Determine the [X, Y] coordinate at the center of the cell enclosing the given text.  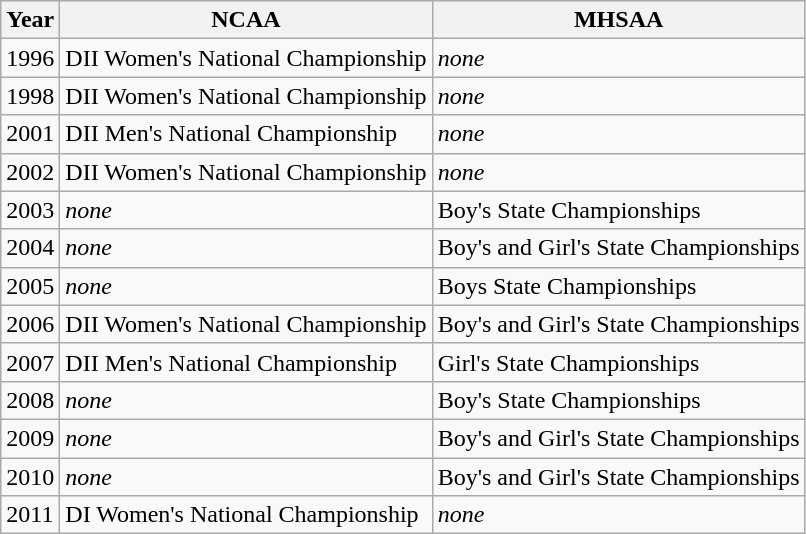
2011 [30, 515]
2004 [30, 248]
2001 [30, 134]
Boys State Championships [618, 286]
NCAA [246, 20]
Year [30, 20]
MHSAA [618, 20]
2005 [30, 286]
DI Women's National Championship [246, 515]
2002 [30, 172]
2010 [30, 477]
2007 [30, 362]
2003 [30, 210]
1998 [30, 96]
2006 [30, 324]
1996 [30, 58]
2008 [30, 400]
Girl's State Championships [618, 362]
2009 [30, 438]
